Return [X, Y] of the center of cell containing provided text 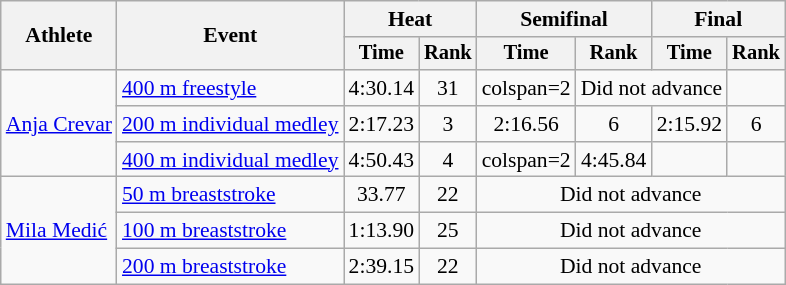
Semifinal [564, 19]
2:17.23 [382, 124]
2:16.56 [526, 124]
2:39.15 [382, 267]
Final [718, 19]
4:45.84 [614, 160]
Athlete [59, 36]
3 [448, 124]
1:13.90 [382, 231]
50 m breaststroke [230, 195]
200 m individual medley [230, 124]
Event [230, 36]
Anja Crevar [59, 124]
400 m individual medley [230, 160]
25 [448, 231]
4:50.43 [382, 160]
Heat [410, 19]
31 [448, 88]
Mila Medić [59, 230]
2:15.92 [689, 124]
4 [448, 160]
100 m breaststroke [230, 231]
33.77 [382, 195]
400 m freestyle [230, 88]
200 m breaststroke [230, 267]
4:30.14 [382, 88]
